Provide the [x, y] coordinate of the cell's center where the given text is located.  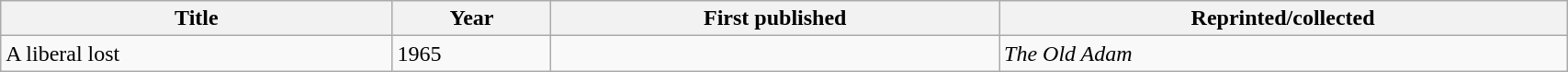
Title [197, 18]
First published [775, 18]
Year [472, 18]
A liberal lost [197, 54]
The Old Adam [1283, 54]
Reprinted/collected [1283, 18]
1965 [472, 54]
